Determine the [X, Y] coordinate at the center of the cell enclosing the given text.  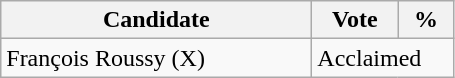
% [426, 20]
Candidate [156, 20]
François Roussy (X) [156, 58]
Vote [355, 20]
Acclaimed [383, 58]
